Search for the cell housing the specified text and yield its [X, Y] center coordinate. 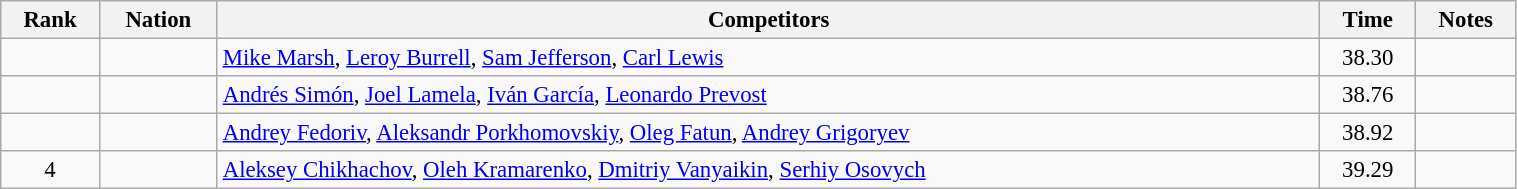
Andrey Fedoriv, Aleksandr Porkhomovskiy, Oleg Fatun, Andrey Grigoryev [768, 133]
Aleksey Chikhachov, Oleh Kramarenko, Dmitriy Vanyaikin, Serhiy Osovych [768, 170]
Andrés Simón, Joel Lamela, Iván García, Leonardo Prevost [768, 95]
38.30 [1368, 58]
39.29 [1368, 170]
Competitors [768, 20]
Nation [158, 20]
Time [1368, 20]
4 [50, 170]
Rank [50, 20]
38.76 [1368, 95]
38.92 [1368, 133]
Notes [1466, 20]
Mike Marsh, Leroy Burrell, Sam Jefferson, Carl Lewis [768, 58]
